Output the (x, y) coordinate of the center of the cell containing the given text.  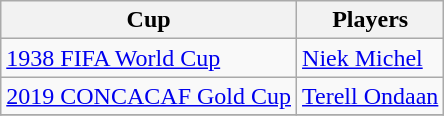
1938 FIFA World Cup (149, 58)
Players (370, 20)
Cup (149, 20)
Terell Ondaan (370, 96)
2019 CONCACAF Gold Cup (149, 96)
Niek Michel (370, 58)
